Search for the cell housing the specified text and yield its (x, y) center coordinate. 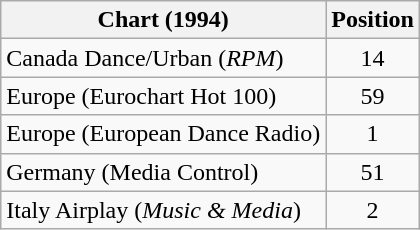
Germany (Media Control) (164, 172)
Canada Dance/Urban (RPM) (164, 58)
Europe (European Dance Radio) (164, 134)
Italy Airplay (Music & Media) (164, 210)
Chart (1994) (164, 20)
14 (373, 58)
59 (373, 96)
51 (373, 172)
2 (373, 210)
1 (373, 134)
Position (373, 20)
Europe (Eurochart Hot 100) (164, 96)
